Determine the [x, y] coordinate at the center of the cell enclosing the given text.  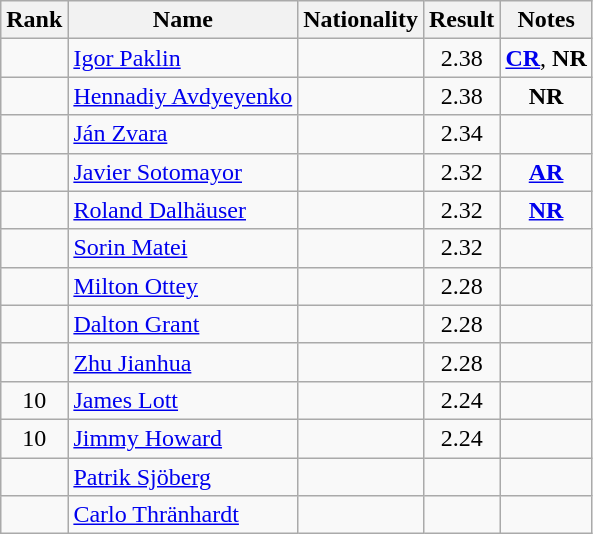
Zhu Jianhua [183, 362]
Sorin Matei [183, 248]
Name [183, 20]
Milton Ottey [183, 286]
Result [461, 20]
2.34 [461, 134]
Dalton Grant [183, 324]
Patrik Sjöberg [183, 477]
Nationality [361, 20]
Javier Sotomayor [183, 172]
CR, NR [546, 58]
Jimmy Howard [183, 438]
Ján Zvara [183, 134]
Igor Paklin [183, 58]
AR [546, 172]
Carlo Thränhardt [183, 515]
James Lott [183, 400]
Roland Dalhäuser [183, 210]
Rank [34, 20]
Notes [546, 20]
Hennadiy Avdyeyenko [183, 96]
